Scan for the cell matching the given text and deliver its (x, y) coordinate at center. 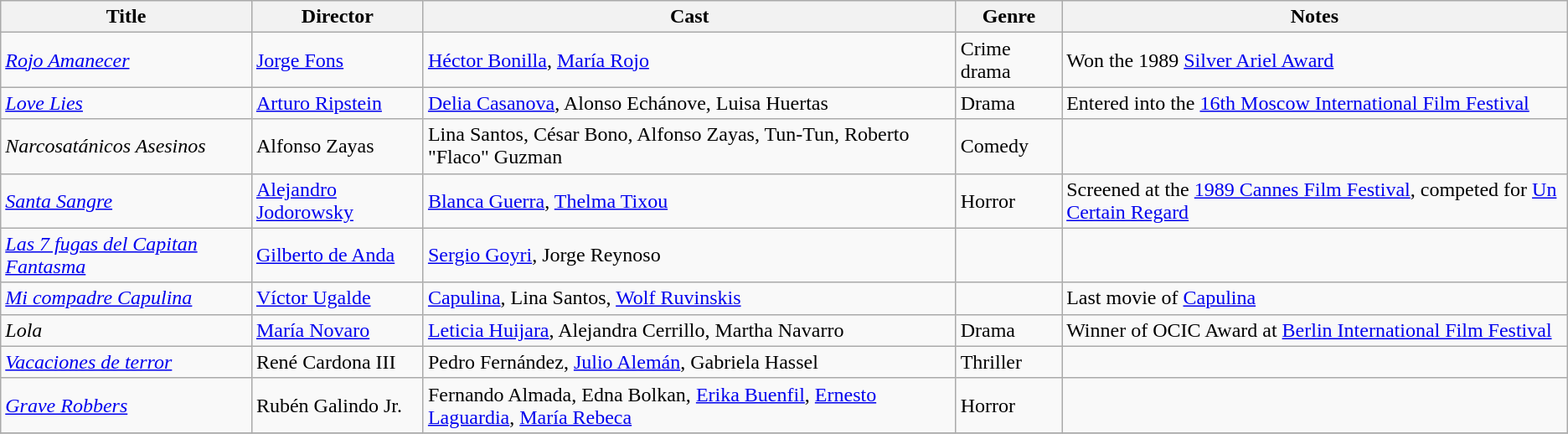
Genre (1008, 17)
Rojo Amanecer (126, 60)
Vacaciones de terror (126, 362)
Pedro Fernández, Julio Alemán, Gabriela Hassel (689, 362)
Cast (689, 17)
Blanca Guerra, Thelma Tixou (689, 201)
René Cardona III (337, 362)
Notes (1315, 17)
Won the 1989 Silver Ariel Award (1315, 60)
Crime drama (1008, 60)
Comedy (1008, 146)
Víctor Ugalde (337, 298)
Lola (126, 330)
Gilberto de Anda (337, 255)
Screened at the 1989 Cannes Film Festival, competed for Un Certain Regard (1315, 201)
Last movie of Capulina (1315, 298)
Rubén Galindo Jr. (337, 406)
Jorge Fons (337, 60)
Delia Casanova, Alonso Echánove, Luisa Huertas (689, 103)
Director (337, 17)
Mi compadre Capulina (126, 298)
Grave Robbers (126, 406)
Love Lies (126, 103)
Arturo Ripstein (337, 103)
Narcosatánicos Asesinos (126, 146)
Leticia Huijara, Alejandra Cerrillo, Martha Navarro (689, 330)
Thriller (1008, 362)
Sergio Goyri, Jorge Reynoso (689, 255)
Alfonso Zayas (337, 146)
Winner of OCIC Award at Berlin International Film Festival (1315, 330)
Las 7 fugas del Capitan Fantasma (126, 255)
Héctor Bonilla, María Rojo (689, 60)
Capulina, Lina Santos, Wolf Ruvinskis (689, 298)
María Novaro (337, 330)
Title (126, 17)
Lina Santos, César Bono, Alfonso Zayas, Tun-Tun, Roberto "Flaco" Guzman (689, 146)
Entered into the 16th Moscow International Film Festival (1315, 103)
Fernando Almada, Edna Bolkan, Erika Buenfil, Ernesto Laguardia, María Rebeca (689, 406)
Alejandro Jodorowsky (337, 201)
Santa Sangre (126, 201)
